Detect which cell encompasses the target text, then output its (X, Y) center coordinate. 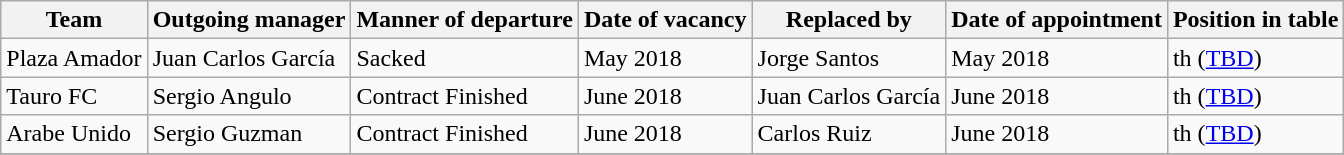
Manner of departure (464, 20)
Plaza Amador (74, 58)
Tauro FC (74, 96)
Jorge Santos (849, 58)
Team (74, 20)
Carlos Ruiz (849, 134)
Sergio Guzman (249, 134)
Sacked (464, 58)
Arabe Unido (74, 134)
Replaced by (849, 20)
Sergio Angulo (249, 96)
Date of appointment (1057, 20)
Outgoing manager (249, 20)
Position in table (1255, 20)
Date of vacancy (665, 20)
